Find where the given text appears and provide that cell's center as (x, y) coordinate. 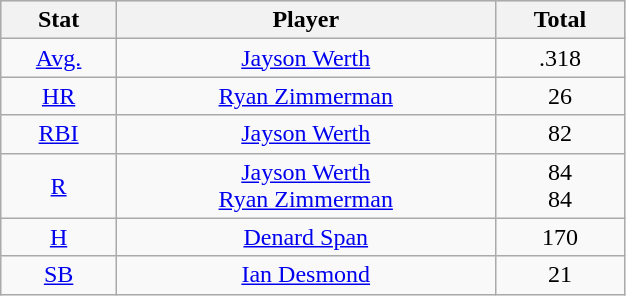
82 (560, 134)
R (59, 186)
Player (306, 20)
Ryan Zimmerman (306, 96)
Avg. (59, 58)
26 (560, 96)
SB (59, 275)
Ian Desmond (306, 275)
H (59, 237)
Denard Span (306, 237)
Stat (59, 20)
Jayson WerthRyan Zimmerman (306, 186)
170 (560, 237)
8484 (560, 186)
Total (560, 20)
21 (560, 275)
.318 (560, 58)
RBI (59, 134)
HR (59, 96)
